Output the [X, Y] coordinate of the center of the cell containing the given text.  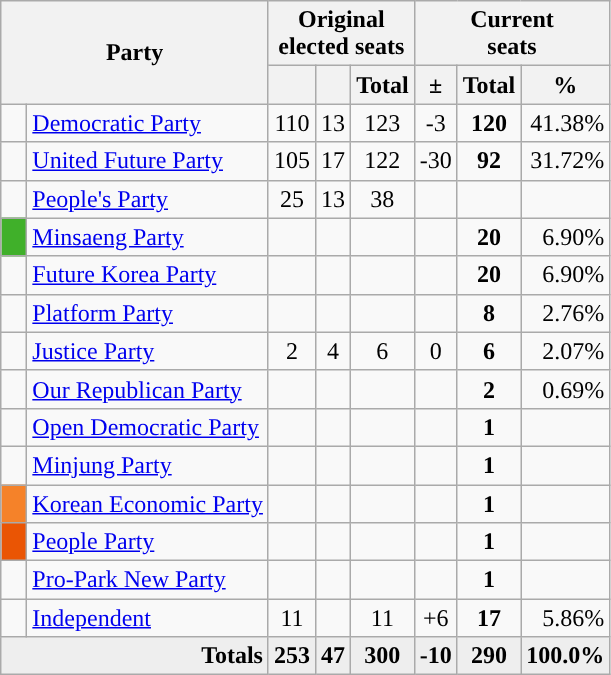
38 [383, 199]
Currentseats [512, 34]
% [566, 85]
25 [292, 199]
92 [489, 161]
0.69% [566, 389]
100.0% [566, 656]
+6 [436, 618]
123 [383, 123]
47 [334, 656]
290 [489, 656]
41.38% [566, 123]
105 [292, 161]
Open Democratic Party [148, 427]
Originalelected seats [341, 34]
United Future Party [148, 161]
2.07% [566, 351]
4 [334, 351]
Party [135, 52]
Minjung Party [148, 465]
-10 [436, 656]
253 [292, 656]
110 [292, 123]
8 [489, 313]
300 [383, 656]
2.76% [566, 313]
Platform Party [148, 313]
5.86% [566, 618]
Minsaeng Party [148, 237]
122 [383, 161]
0 [436, 351]
120 [489, 123]
31.72% [566, 161]
± [436, 85]
Our Republican Party [148, 389]
Independent [148, 618]
Pro-Park New Party [148, 580]
People's Party [148, 199]
Korean Economic Party [148, 503]
Democratic Party [148, 123]
-3 [436, 123]
Justice Party [148, 351]
-30 [436, 161]
Future Korea Party [148, 275]
Totals [135, 656]
People Party [148, 542]
